Extract the [x, y] coordinate from the center of the cell holding the provided text.  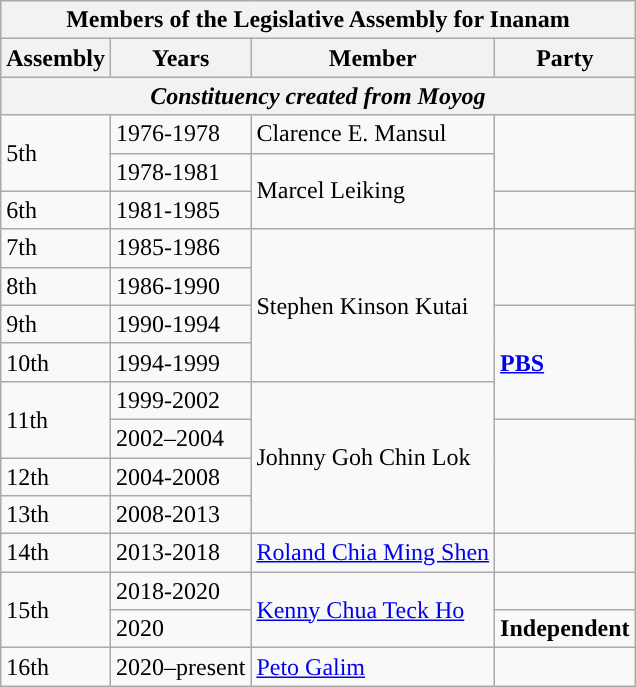
Members of the Legislative Assembly for Inanam [318, 20]
2020–present [180, 667]
1985-1986 [180, 248]
5th [56, 153]
1978-1981 [180, 172]
2002–2004 [180, 438]
Party [565, 58]
12th [56, 477]
15th [56, 610]
Marcel Leiking [373, 191]
7th [56, 248]
2004-2008 [180, 477]
Stephen Kinson Kutai [373, 305]
Roland Chia Ming Shen [373, 553]
14th [56, 553]
Constituency created from Moyog [318, 96]
Assembly [56, 58]
Years [180, 58]
Peto Galim [373, 667]
10th [56, 362]
16th [56, 667]
13th [56, 515]
1990-1994 [180, 324]
2018-2020 [180, 591]
1999-2002 [180, 400]
Kenny Chua Teck Ho [373, 610]
Johnny Goh Chin Lok [373, 457]
1994-1999 [180, 362]
1986-1990 [180, 286]
1981-1985 [180, 210]
1976-1978 [180, 134]
Member [373, 58]
PBS [565, 362]
Independent [565, 629]
2020 [180, 629]
11th [56, 419]
6th [56, 210]
Clarence E. Mansul [373, 134]
9th [56, 324]
2013-2018 [180, 553]
2008-2013 [180, 515]
8th [56, 286]
